Determine the [x, y] coordinate at the center of the cell enclosing the given text.  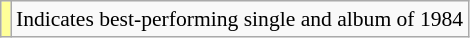
Indicates best-performing single and album of 1984 [240, 19]
